Detect which cell encompasses the target text, then output its (x, y) center coordinate. 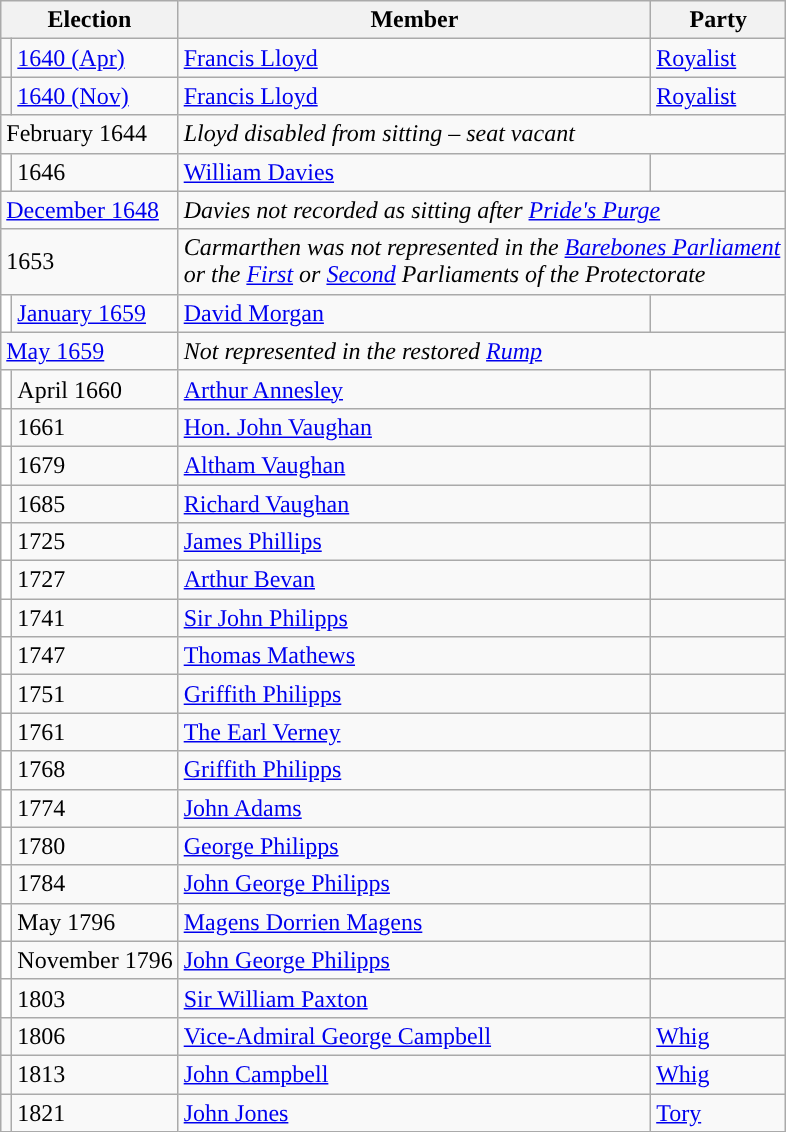
Arthur Annesley (414, 389)
1725 (95, 542)
1747 (95, 656)
1741 (95, 618)
Not represented in the restored Rump (482, 351)
David Morgan (414, 313)
Lloyd disabled from sitting – seat vacant (482, 134)
1813 (95, 1074)
William Davies (414, 172)
1751 (95, 694)
1821 (95, 1113)
Magens Dorrien Magens (414, 922)
1640 (Nov) (95, 96)
John Campbell (414, 1074)
Davies not recorded as sitting after Pride's Purge (482, 210)
Sir William Paxton (414, 998)
Sir John Philipps (414, 618)
Party (718, 20)
1646 (95, 172)
December 1648 (90, 210)
1679 (95, 465)
1640 (Apr) (95, 58)
May 1659 (90, 351)
1653 (90, 262)
1761 (95, 732)
Arthur Bevan (414, 580)
1803 (95, 998)
1727 (95, 580)
1685 (95, 503)
April 1660 (95, 389)
The Earl Verney (414, 732)
1774 (95, 808)
John Adams (414, 808)
Election (90, 20)
George Philipps (414, 846)
1768 (95, 770)
1806 (95, 1036)
1784 (95, 884)
John Jones (414, 1113)
Tory (718, 1113)
James Phillips (414, 542)
1661 (95, 427)
1780 (95, 846)
Member (414, 20)
Altham Vaughan (414, 465)
Richard Vaughan (414, 503)
November 1796 (95, 960)
Thomas Mathews (414, 656)
Hon. John Vaughan (414, 427)
Vice-Admiral George Campbell (414, 1036)
February 1644 (90, 134)
Carmarthen was not represented in the Barebones Parliamentor the First or Second Parliaments of the Protectorate (482, 262)
January 1659 (95, 313)
May 1796 (95, 922)
